Output the (x, y) coordinate of the center of the cell containing the given text.  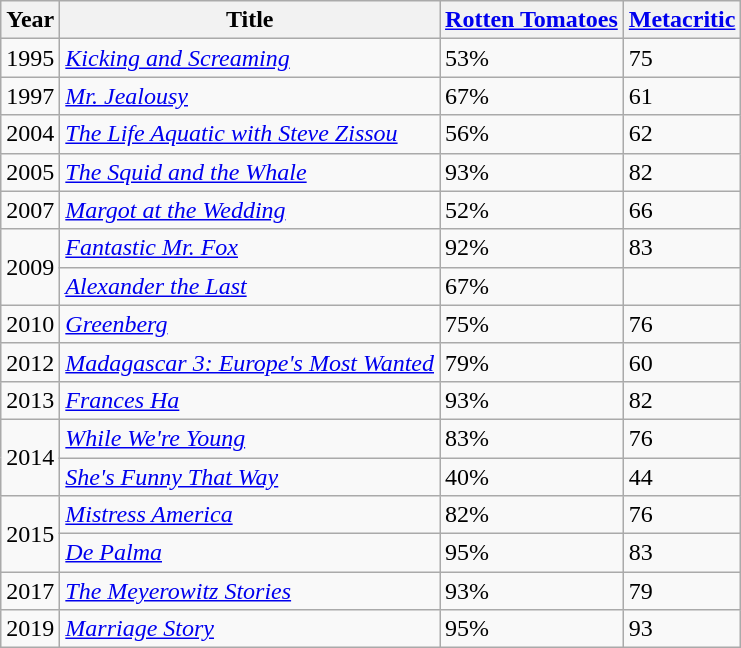
Alexander the Last (250, 286)
Frances Ha (250, 400)
2007 (30, 210)
De Palma (250, 553)
Margot at the Wedding (250, 210)
She's Funny That Way (250, 477)
79% (532, 362)
While We're Young (250, 438)
1997 (30, 96)
2004 (30, 134)
1995 (30, 58)
60 (682, 362)
Kicking and Screaming (250, 58)
2010 (30, 324)
62 (682, 134)
2019 (30, 629)
53% (532, 58)
2015 (30, 534)
56% (532, 134)
Mistress America (250, 515)
2013 (30, 400)
The Life Aquatic with Steve Zissou (250, 134)
44 (682, 477)
Title (250, 20)
79 (682, 591)
2014 (30, 457)
92% (532, 248)
Year (30, 20)
2009 (30, 267)
The Squid and the Whale (250, 172)
The Meyerowitz Stories (250, 591)
Mr. Jealousy (250, 96)
Fantastic Mr. Fox (250, 248)
75 (682, 58)
83% (532, 438)
61 (682, 96)
2012 (30, 362)
75% (532, 324)
93 (682, 629)
Rotten Tomatoes (532, 20)
52% (532, 210)
82% (532, 515)
2005 (30, 172)
Madagascar 3: Europe's Most Wanted (250, 362)
Metacritic (682, 20)
2017 (30, 591)
Marriage Story (250, 629)
Greenberg (250, 324)
40% (532, 477)
66 (682, 210)
